Capture the cell that displays the provided text and extract its [X, Y] central coordinate. 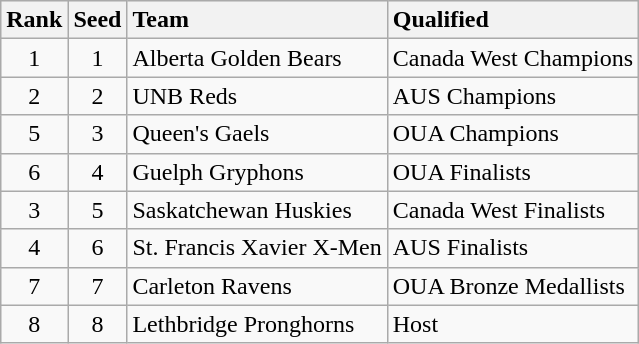
Guelph Gryphons [257, 172]
Team [257, 20]
Carleton Ravens [257, 286]
OUA Bronze Medallists [512, 286]
Lethbridge Pronghorns [257, 324]
Saskatchewan Huskies [257, 210]
OUA Champions [512, 134]
UNB Reds [257, 96]
OUA Finalists [512, 172]
AUS Champions [512, 96]
Host [512, 324]
Canada West Finalists [512, 210]
Queen's Gaels [257, 134]
Canada West Champions [512, 58]
Qualified [512, 20]
St. Francis Xavier X-Men [257, 248]
Rank [34, 20]
Seed [98, 20]
AUS Finalists [512, 248]
Alberta Golden Bears [257, 58]
